From the cell containing the given text, extract its center point as [X, Y] coordinate. 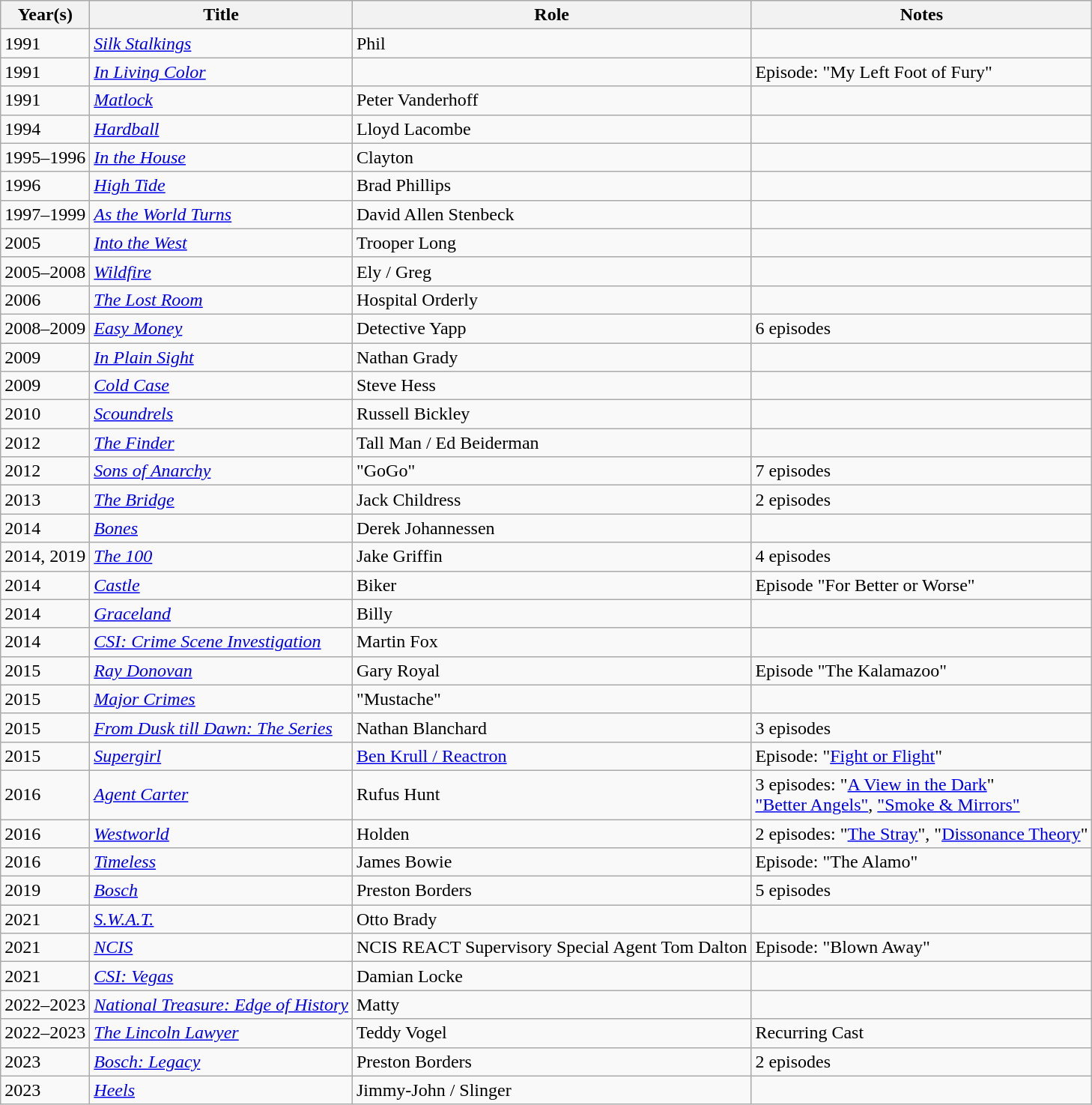
Castle [222, 585]
In the House [222, 157]
Sons of Anarchy [222, 471]
Hardball [222, 129]
Lloyd Lacombe [551, 129]
Tall Man / Ed Beiderman [551, 443]
Graceland [222, 614]
Episode "For Better or Worse" [921, 585]
Cold Case [222, 386]
Matty [551, 1005]
Bosch: Legacy [222, 1062]
CSI: Crime Scene Investigation [222, 642]
S.W.A.T. [222, 919]
Bones [222, 528]
Scoundrels [222, 414]
1995–1996 [45, 157]
NCIS [222, 948]
4 episodes [921, 557]
Hospital Orderly [551, 300]
Brad Phillips [551, 186]
Recurring Cast [921, 1033]
2005–2008 [45, 271]
Role [551, 15]
Otto Brady [551, 919]
Episode "The Kalamazoo" [921, 670]
2005 [45, 243]
2014, 2019 [45, 557]
The Finder [222, 443]
3 episodes [921, 727]
Jake Griffin [551, 557]
1997–1999 [45, 214]
Damian Locke [551, 976]
Rufus Hunt [551, 794]
"GoGo" [551, 471]
Episode: "Blown Away" [921, 948]
As the World Turns [222, 214]
In Living Color [222, 72]
Agent Carter [222, 794]
Silk Stalkings [222, 43]
2019 [45, 891]
Martin Fox [551, 642]
The Bridge [222, 500]
1996 [45, 186]
NCIS REACT Supervisory Special Agent Tom Dalton [551, 948]
"Mustache" [551, 699]
Biker [551, 585]
James Bowie [551, 862]
Trooper Long [551, 243]
From Dusk till Dawn: The Series [222, 727]
Timeless [222, 862]
Billy [551, 614]
Ely / Greg [551, 271]
High Tide [222, 186]
Peter Vanderhoff [551, 100]
Episode: "Fight or Flight" [921, 756]
Phil [551, 43]
Year(s) [45, 15]
6 episodes [921, 328]
2013 [45, 500]
Jack Childress [551, 500]
2 episodes: "The Stray", "Dissonance Theory" [921, 834]
Clayton [551, 157]
The 100 [222, 557]
Notes [921, 15]
1994 [45, 129]
2006 [45, 300]
Supergirl [222, 756]
2010 [45, 414]
Detective Yapp [551, 328]
Jimmy-John / Slinger [551, 1090]
7 episodes [921, 471]
Wildfire [222, 271]
Matlock [222, 100]
Bosch [222, 891]
3 episodes: "A View in the Dark""Better Angels", "Smoke & Mirrors" [921, 794]
Title [222, 15]
The Lincoln Lawyer [222, 1033]
Russell Bickley [551, 414]
Teddy Vogel [551, 1033]
Easy Money [222, 328]
Nathan Grady [551, 357]
National Treasure: Edge of History [222, 1005]
Ray Donovan [222, 670]
Holden [551, 834]
Ben Krull / Reactron [551, 756]
Gary Royal [551, 670]
Nathan Blanchard [551, 727]
Westworld [222, 834]
Episode: "The Alamo" [921, 862]
2008–2009 [45, 328]
The Lost Room [222, 300]
In Plain Sight [222, 357]
Steve Hess [551, 386]
David Allen Stenbeck [551, 214]
Major Crimes [222, 699]
Into the West [222, 243]
5 episodes [921, 891]
Heels [222, 1090]
Derek Johannessen [551, 528]
Episode: "My Left Foot of Fury" [921, 72]
CSI: Vegas [222, 976]
